Output the [x, y] coordinate of the center of the cell containing the given text.  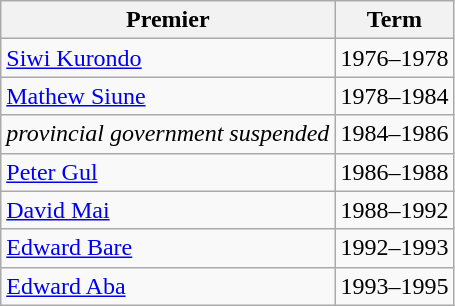
Premier [168, 20]
Term [394, 20]
Edward Bare [168, 248]
Edward Aba [168, 286]
provincial government suspended [168, 134]
Mathew Siune [168, 96]
1984–1986 [394, 134]
David Mai [168, 210]
1978–1984 [394, 96]
1988–1992 [394, 210]
1976–1978 [394, 58]
1993–1995 [394, 286]
Siwi Kurondo [168, 58]
1986–1988 [394, 172]
1992–1993 [394, 248]
Peter Gul [168, 172]
